Scan for the cell matching the given text and deliver its (x, y) coordinate at center. 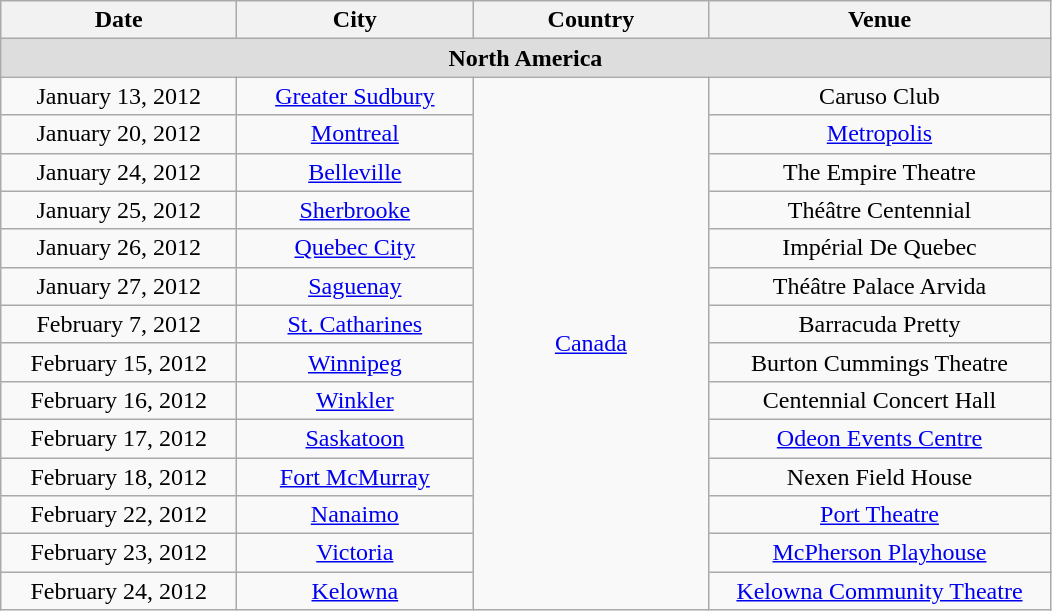
Sherbrooke (355, 210)
February 16, 2012 (119, 400)
Nanaimo (355, 515)
McPherson Playhouse (880, 553)
Kelowna Community Theatre (880, 591)
January 20, 2012 (119, 134)
Barracuda Pretty (880, 324)
Winnipeg (355, 362)
Montreal (355, 134)
February 23, 2012 (119, 553)
January 26, 2012 (119, 248)
Date (119, 20)
Théâtre Palace Arvida (880, 286)
Metropolis (880, 134)
City (355, 20)
Country (591, 20)
Saguenay (355, 286)
St. Catharines (355, 324)
February 7, 2012 (119, 324)
Quebec City (355, 248)
February 15, 2012 (119, 362)
Canada (591, 344)
Saskatoon (355, 438)
February 18, 2012 (119, 477)
Victoria (355, 553)
February 24, 2012 (119, 591)
Winkler (355, 400)
Caruso Club (880, 96)
Odeon Events Centre (880, 438)
January 13, 2012 (119, 96)
February 17, 2012 (119, 438)
Théâtre Centennial (880, 210)
Port Theatre (880, 515)
Burton Cummings Theatre (880, 362)
Impérial De Quebec (880, 248)
Nexen Field House (880, 477)
January 24, 2012 (119, 172)
Belleville (355, 172)
Greater Sudbury (355, 96)
Centennial Concert Hall (880, 400)
January 27, 2012 (119, 286)
Kelowna (355, 591)
Venue (880, 20)
Fort McMurray (355, 477)
North America (526, 58)
January 25, 2012 (119, 210)
February 22, 2012 (119, 515)
The Empire Theatre (880, 172)
